Search for the cell housing the specified text and yield its [x, y] center coordinate. 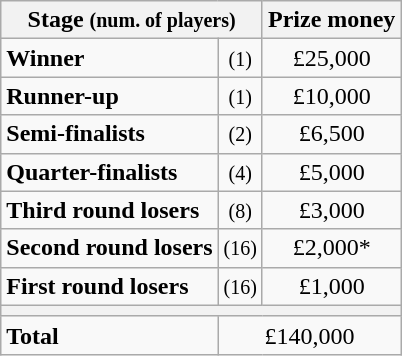
£1,000 [331, 286]
£3,000 [331, 210]
£2,000* [331, 248]
(8) [240, 210]
£10,000 [331, 96]
£6,500 [331, 134]
Runner-up [110, 96]
Semi-finalists [110, 134]
Total [110, 335]
Second round losers [110, 248]
First round losers [110, 286]
£5,000 [331, 172]
Quarter-finalists [110, 172]
£140,000 [310, 335]
Third round losers [110, 210]
(4) [240, 172]
Stage (num. of players) [132, 20]
Winner [110, 58]
Prize money [331, 20]
£25,000 [331, 58]
(2) [240, 134]
